From the cell containing the given text, extract its center point as [x, y] coordinate. 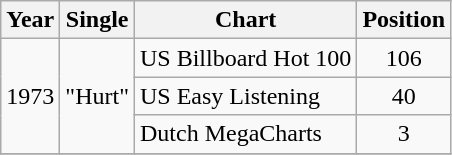
3 [404, 134]
Year [30, 20]
1973 [30, 96]
40 [404, 96]
US Easy Listening [245, 96]
Chart [245, 20]
US Billboard Hot 100 [245, 58]
Single [98, 20]
"Hurt" [98, 96]
Dutch MegaCharts [245, 134]
Position [404, 20]
106 [404, 58]
